Provide the [x, y] coordinate of the cell's center where the given text is located.  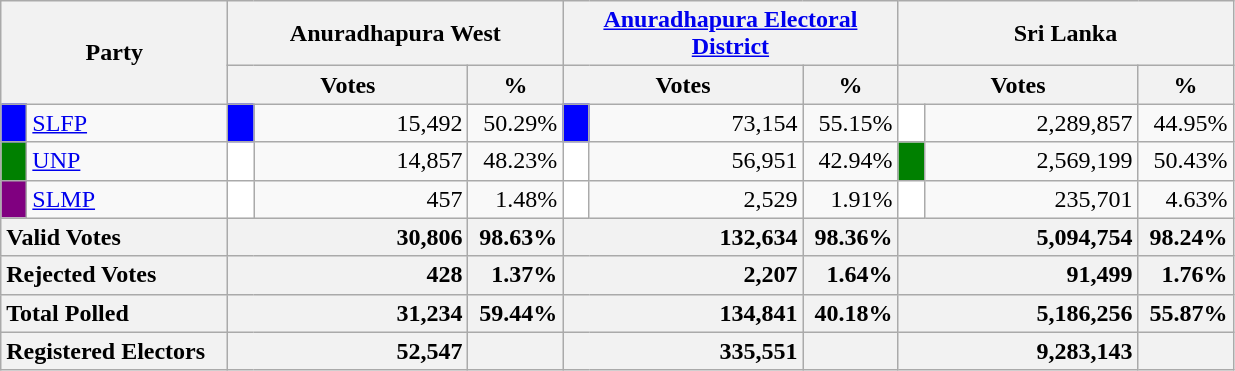
73,154 [696, 123]
Anuradhapura West [396, 34]
UNP [128, 161]
40.18% [850, 313]
50.29% [516, 123]
SLFP [128, 123]
1.91% [850, 199]
1.64% [850, 275]
31,234 [348, 313]
55.87% [1186, 313]
14,857 [361, 161]
Rejected Votes [114, 275]
Valid Votes [114, 237]
132,634 [683, 237]
98.36% [850, 237]
42.94% [850, 161]
50.43% [1186, 161]
48.23% [516, 161]
30,806 [348, 237]
Sri Lanka [1066, 34]
2,569,199 [1031, 161]
98.63% [516, 237]
235,701 [1031, 199]
1.48% [516, 199]
457 [361, 199]
134,841 [683, 313]
15,492 [361, 123]
1.37% [516, 275]
Anuradhapura Electoral District [730, 34]
9,283,143 [1018, 351]
2,207 [683, 275]
Registered Electors [114, 351]
1.76% [1186, 275]
Total Polled [114, 313]
52,547 [348, 351]
5,094,754 [1018, 237]
428 [348, 275]
Party [114, 52]
4.63% [1186, 199]
59.44% [516, 313]
56,951 [696, 161]
98.24% [1186, 237]
91,499 [1018, 275]
SLMP [128, 199]
335,551 [683, 351]
55.15% [850, 123]
5,186,256 [1018, 313]
44.95% [1186, 123]
2,529 [696, 199]
2,289,857 [1031, 123]
